For the text-containing cell, return its midpoint in [X, Y] coordinate format. 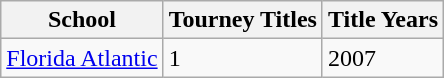
School [82, 20]
Title Years [382, 20]
Tourney Titles [242, 20]
2007 [382, 58]
1 [242, 58]
Florida Atlantic [82, 58]
